Locate the cell with the specified text and output its (X, Y) center coordinate. 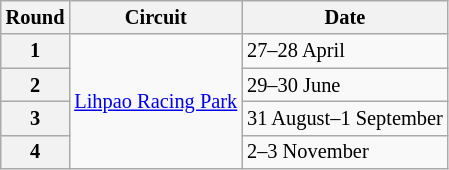
Circuit (156, 17)
2 (36, 85)
1 (36, 51)
Lihpao Racing Park (156, 102)
31 August–1 September (345, 118)
29–30 June (345, 85)
2–3 November (345, 152)
4 (36, 152)
Round (36, 17)
3 (36, 118)
Date (345, 17)
27–28 April (345, 51)
